Search for the cell housing the specified text and yield its [x, y] center coordinate. 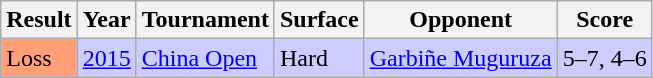
Hard [319, 58]
Garbiñe Muguruza [460, 58]
Opponent [460, 20]
Result [39, 20]
Surface [319, 20]
2015 [106, 58]
Loss [39, 58]
Score [604, 20]
Tournament [205, 20]
5–7, 4–6 [604, 58]
China Open [205, 58]
Year [106, 20]
